Determine the (X, Y) coordinate at the center of the cell enclosing the given text.  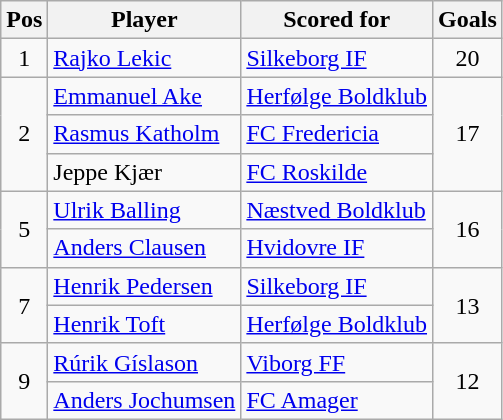
Goals (468, 20)
FC Fredericia (337, 134)
Player (144, 20)
Henrik Toft (144, 324)
20 (468, 58)
Ulrik Balling (144, 210)
17 (468, 134)
9 (24, 381)
Pos (24, 20)
Næstved Boldklub (337, 210)
FC Roskilde (337, 172)
16 (468, 229)
Hvidovre IF (337, 248)
Rasmus Katholm (144, 134)
1 (24, 58)
Anders Jochumsen (144, 400)
Scored for (337, 20)
Rúrik Gíslason (144, 362)
Emmanuel Ake (144, 96)
Henrik Pedersen (144, 286)
12 (468, 381)
Jeppe Kjær (144, 172)
Viborg FF (337, 362)
FC Amager (337, 400)
7 (24, 305)
5 (24, 229)
Rajko Lekic (144, 58)
2 (24, 134)
Anders Clausen (144, 248)
13 (468, 305)
